Locate the cell with the specified text and output its [x, y] center coordinate. 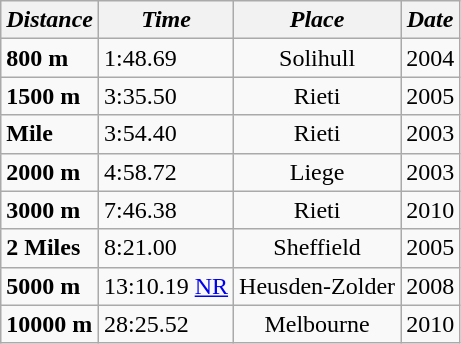
Time [166, 20]
7:46.38 [166, 210]
Heusden-Zolder [318, 286]
2000 m [50, 172]
Sheffield [318, 248]
Liege [318, 172]
1500 m [50, 96]
1:48.69 [166, 58]
Mile [50, 134]
3:35.50 [166, 96]
Distance [50, 20]
2 Miles [50, 248]
2008 [430, 286]
8:21.00 [166, 248]
Solihull [318, 58]
3000 m [50, 210]
28:25.52 [166, 324]
4:58.72 [166, 172]
3:54.40 [166, 134]
Place [318, 20]
2004 [430, 58]
800 m [50, 58]
10000 m [50, 324]
13:10.19 NR [166, 286]
Melbourne [318, 324]
5000 m [50, 286]
Date [430, 20]
